Identify which cell holds the provided text, then report its (X, Y) central coordinate. 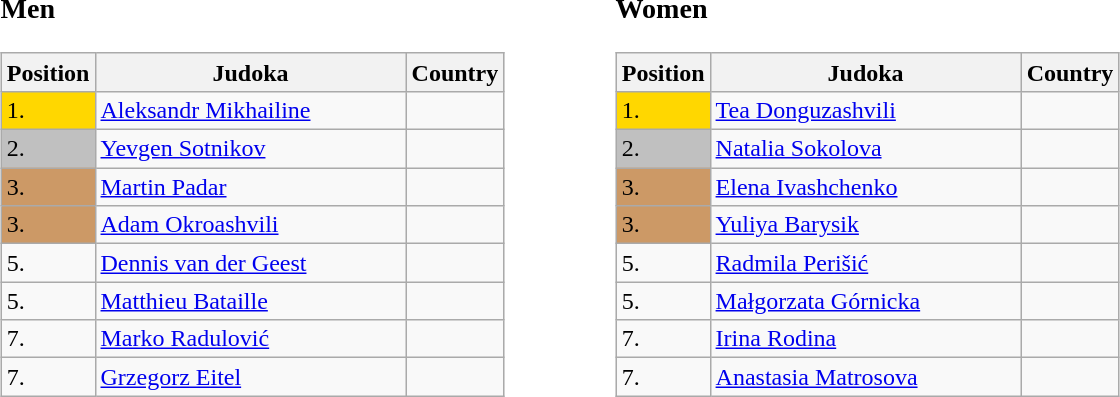
Elena Ivashchenko (866, 187)
Marko Radulović (250, 339)
Adam Okroashvili (250, 225)
Natalia Sokolova (866, 149)
Dennis van der Geest (250, 263)
Tea Donguzashvili (866, 110)
Irina Rodina (866, 339)
Martin Padar (250, 187)
Małgorzata Górnicka (866, 301)
Anastasia Matrosova (866, 377)
Radmila Perišić (866, 263)
Matthieu Bataille (250, 301)
Yevgen Sotnikov (250, 149)
Aleksandr Mikhailine (250, 110)
Grzegorz Eitel (250, 377)
Yuliya Barysik (866, 225)
